For the text-containing cell, return its midpoint in [x, y] coordinate format. 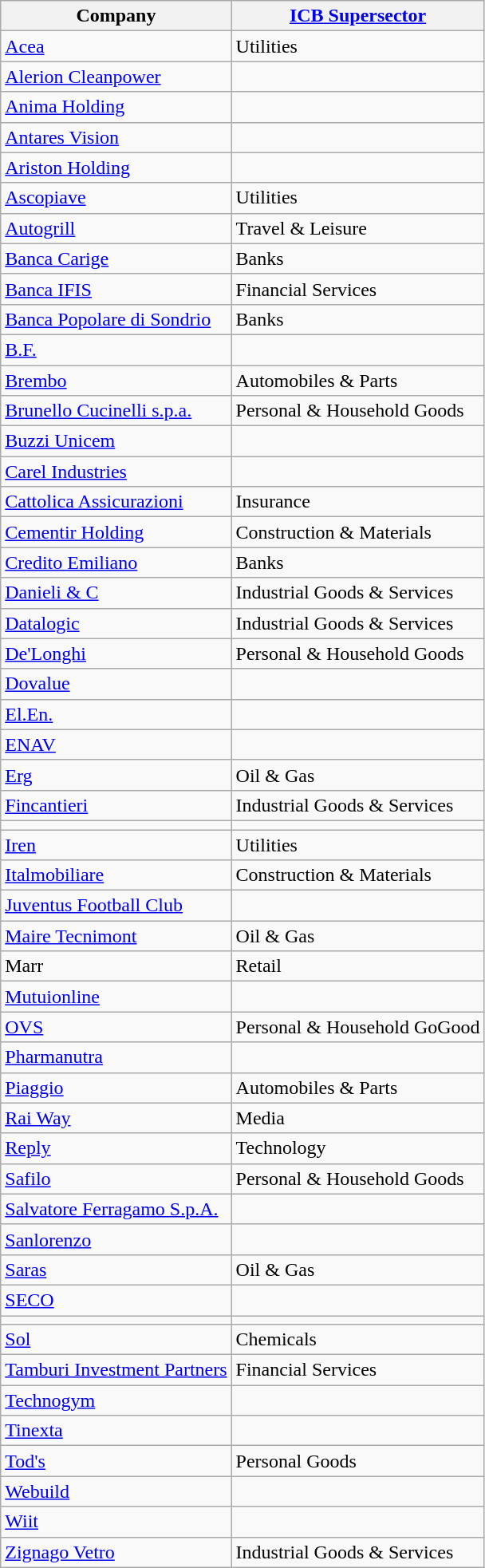
Anima Holding [116, 107]
Datalogic [116, 623]
Erg [116, 775]
Rai Way [116, 1118]
Fincantieri [116, 805]
Personal Goods [357, 1461]
Cattolica Assicurazioni [116, 502]
Wiit [116, 1522]
Zignago Vetro [116, 1552]
Ascopiave [116, 198]
Juventus Football Club [116, 906]
Dovalue [116, 684]
Chemicals [357, 1340]
Autogrill [116, 228]
Brunello Cucinelli s.p.a. [116, 411]
Maire Tecnimont [116, 936]
Italmobiliare [116, 875]
Marr [116, 966]
Iren [116, 845]
SECO [116, 1300]
Travel & Leisure [357, 228]
Banca IFIS [116, 289]
Ariston Holding [116, 168]
Retail [357, 966]
ICB Supersector [357, 16]
Carel Industries [116, 472]
Cementir Holding [116, 532]
Sol [116, 1340]
El.En. [116, 714]
Saras [116, 1270]
Safilo [116, 1179]
Mutuionline [116, 997]
B.F. [116, 350]
Technology [357, 1148]
Banca Carige [116, 259]
Brembo [116, 381]
Company [116, 16]
Reply [116, 1148]
OVS [116, 1027]
Tod's [116, 1461]
Piaggio [116, 1088]
Technogym [116, 1400]
Tamburi Investment Partners [116, 1370]
De'Longhi [116, 654]
Media [357, 1118]
Credito Emiliano [116, 563]
Alerion Cleanpower [116, 77]
ENAV [116, 745]
Acea [116, 46]
Insurance [357, 502]
Webuild [116, 1491]
Salvatore Ferragamo S.p.A. [116, 1209]
Banca Popolare di Sondrio [116, 319]
Tinexta [116, 1431]
Pharmanutra [116, 1057]
Personal & Household GoGood [357, 1027]
Antares Vision [116, 137]
Sanlorenzo [116, 1239]
Danieli & C [116, 593]
Buzzi Unicem [116, 441]
